Return (X, Y) of the center of cell containing provided text 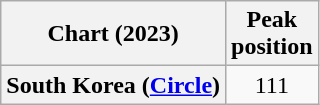
South Korea (Circle) (114, 85)
111 (272, 85)
Peakposition (272, 34)
Chart (2023) (114, 34)
